Return (X, Y) of the center of cell containing provided text 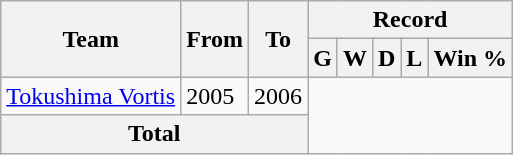
Win % (470, 58)
To (278, 39)
W (354, 58)
2006 (278, 96)
From (215, 39)
Record (410, 20)
Tokushima Vortis (91, 96)
L (414, 58)
D (386, 58)
G (323, 58)
Total (154, 134)
2005 (215, 96)
Team (91, 39)
